Determine the (X, Y) coordinate at the center of the cell enclosing the given text.  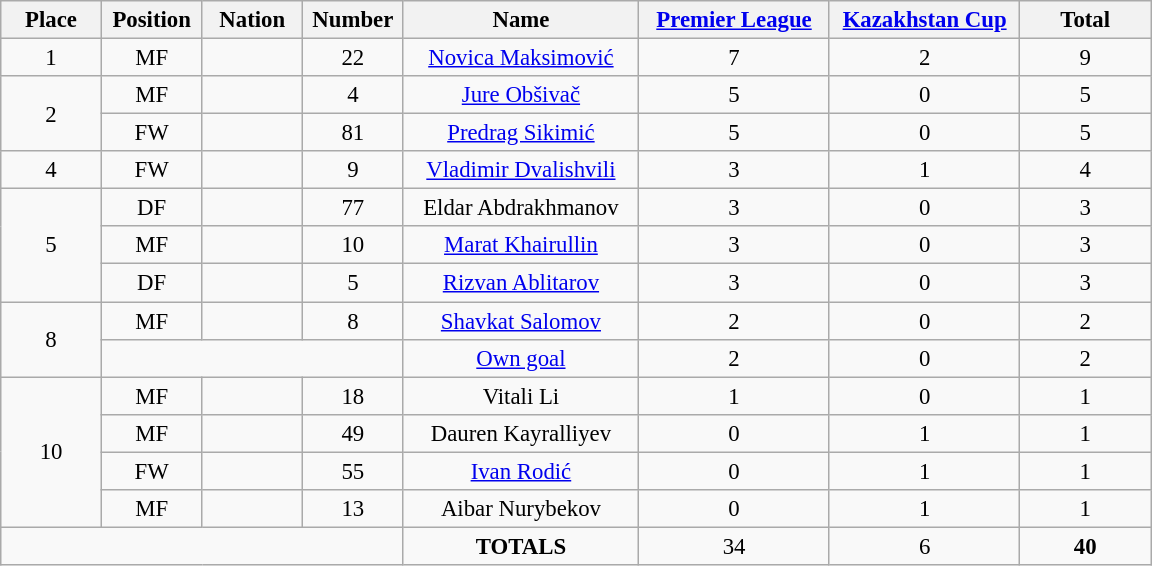
Position (152, 20)
Predrag Sikimić (521, 133)
Eldar Abdrakhmanov (521, 208)
Vladimir Dvalishvili (521, 170)
77 (354, 208)
22 (354, 58)
Vitali Li (521, 396)
7 (734, 58)
Nation (252, 20)
Ivan Rodić (521, 471)
Place (52, 20)
Aibar Nurybekov (521, 509)
6 (924, 546)
Name (521, 20)
49 (354, 433)
Jure Obšivač (521, 95)
13 (354, 509)
Own goal (521, 358)
40 (1086, 546)
Premier League (734, 20)
34 (734, 546)
Shavkat Salomov (521, 321)
Dauren Kayralliyev (521, 433)
TOTALS (521, 546)
81 (354, 133)
Kazakhstan Cup (924, 20)
Number (354, 20)
Rizvan Ablitarov (521, 283)
Novica Maksimović (521, 58)
Total (1086, 20)
18 (354, 396)
Marat Khairullin (521, 245)
55 (354, 471)
